Extract the [X, Y] coordinate from the center of the cell holding the provided text.  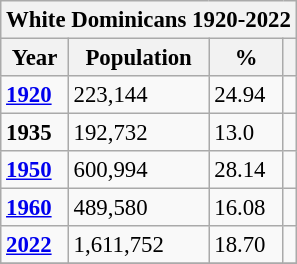
% [246, 58]
1920 [35, 95]
1950 [35, 170]
Year [35, 58]
1,611,752 [138, 245]
13.0 [246, 133]
28.14 [246, 170]
18.70 [246, 245]
1935 [35, 133]
1960 [35, 208]
600,994 [138, 170]
2022 [35, 245]
Population [138, 58]
White Dominicans 1920-2022 [148, 20]
16.08 [246, 208]
24.94 [246, 95]
192,732 [138, 133]
489,580 [138, 208]
223,144 [138, 95]
